Return [X, Y] of the center of cell containing provided text 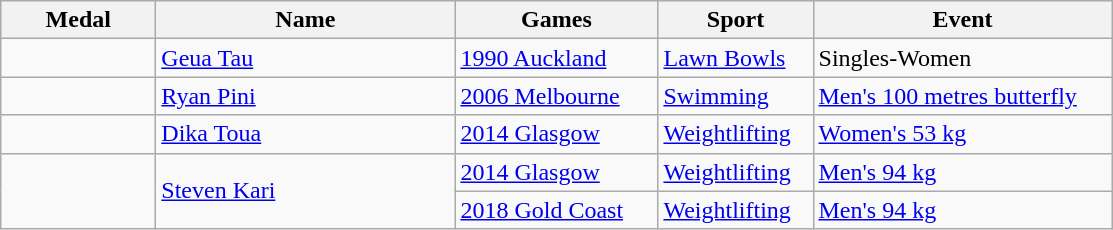
Steven Kari [306, 191]
Event [962, 20]
Name [306, 20]
Dika Toua [306, 134]
Games [556, 20]
1990 Auckland [556, 58]
Medal [78, 20]
Singles-Women [962, 58]
Ryan Pini [306, 96]
Swimming [736, 96]
Women's 53 kg [962, 134]
2018 Gold Coast [556, 210]
Lawn Bowls [736, 58]
2006 Melbourne [556, 96]
Geua Tau [306, 58]
Sport [736, 20]
Men's 100 metres butterfly [962, 96]
